Identify which cell holds the provided text, then report its (x, y) central coordinate. 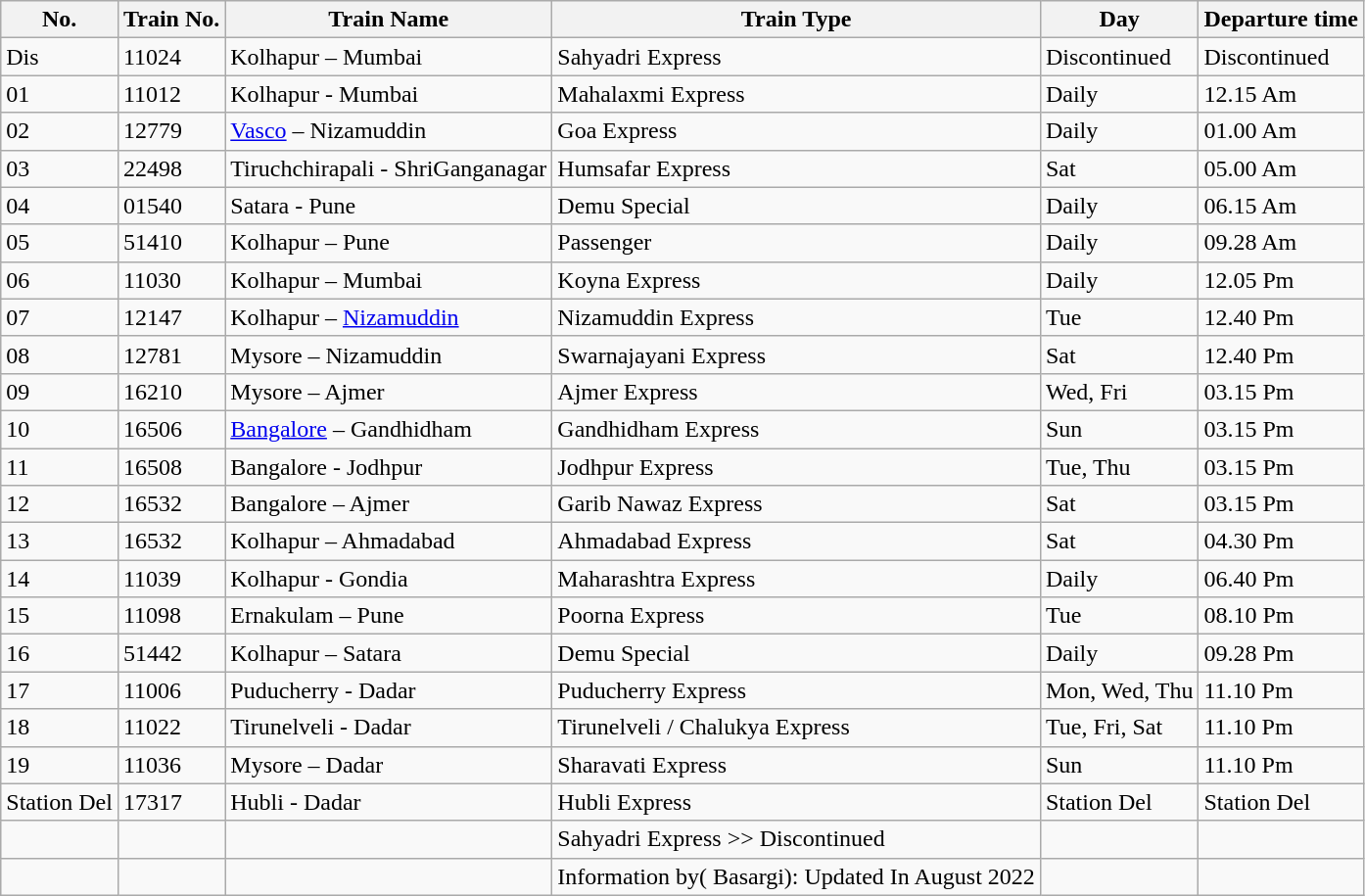
Day (1119, 20)
04 (60, 206)
01 (60, 94)
Garib Nawaz Express (797, 504)
11030 (170, 280)
Kolhapur – Nizamuddin (389, 317)
06.15 Am (1281, 206)
Mysore – Dadar (389, 765)
Ernakulam – Pune (389, 616)
Puducherry Express (797, 690)
Gandhidham Express (797, 429)
11012 (170, 94)
51410 (170, 243)
17317 (170, 802)
11024 (170, 57)
04.30 Pm (1281, 542)
09 (60, 392)
14 (60, 579)
Poorna Express (797, 616)
16506 (170, 429)
Hubli Express (797, 802)
Hubli - Dadar (389, 802)
No. (60, 20)
11022 (170, 728)
16508 (170, 467)
08 (60, 354)
11036 (170, 765)
Humsafar Express (797, 168)
15 (60, 616)
Wed, Fri (1119, 392)
Kolhapur – Pune (389, 243)
Kolhapur - Mumbai (389, 94)
12147 (170, 317)
Maharashtra Express (797, 579)
09.28 Am (1281, 243)
22498 (170, 168)
17 (60, 690)
12 (60, 504)
03 (60, 168)
Bangalore – Gandhidham (389, 429)
Kolhapur – Satara (389, 653)
Information by( Basargi): Updated In August 2022 (797, 876)
16210 (170, 392)
Tirunelveli - Dadar (389, 728)
Nizamuddin Express (797, 317)
Jodhpur Express (797, 467)
18 (60, 728)
05.00 Am (1281, 168)
Train No. (170, 20)
51442 (170, 653)
Tue, Thu (1119, 467)
12781 (170, 354)
Sharavati Express (797, 765)
12779 (170, 131)
10 (60, 429)
01.00 Am (1281, 131)
Departure time (1281, 20)
Bangalore - Jodhpur (389, 467)
Dis (60, 57)
Puducherry - Dadar (389, 690)
08.10 Pm (1281, 616)
02 (60, 131)
Ajmer Express (797, 392)
19 (60, 765)
Sahyadri Express >> Discontinued (797, 839)
Train Name (389, 20)
Satara - Pune (389, 206)
Goa Express (797, 131)
Bangalore – Ajmer (389, 504)
Ahmadabad Express (797, 542)
11098 (170, 616)
Passenger (797, 243)
12.15 Am (1281, 94)
Tiruchchirapali - ShriGanganagar (389, 168)
Vasco – Nizamuddin (389, 131)
07 (60, 317)
05 (60, 243)
Swarnajayani Express (797, 354)
16 (60, 653)
06 (60, 280)
Mon, Wed, Thu (1119, 690)
Kolhapur – Ahmadabad (389, 542)
Tirunelveli / Chalukya Express (797, 728)
Mysore – Nizamuddin (389, 354)
12.05 Pm (1281, 280)
11 (60, 467)
Mysore – Ajmer (389, 392)
06.40 Pm (1281, 579)
Sahyadri Express (797, 57)
11039 (170, 579)
11006 (170, 690)
13 (60, 542)
09.28 Pm (1281, 653)
Train Type (797, 20)
01540 (170, 206)
Tue, Fri, Sat (1119, 728)
Koyna Express (797, 280)
Mahalaxmi Express (797, 94)
Kolhapur - Gondia (389, 579)
